Pinpoint the cell where the given text exists, returning its [x, y] midpoint coordinate. 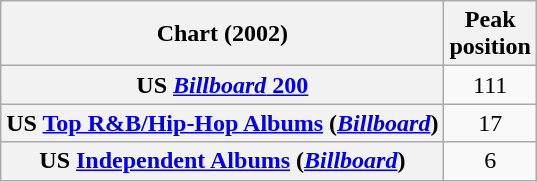
US Independent Albums (Billboard) [222, 161]
6 [490, 161]
111 [490, 85]
US Billboard 200 [222, 85]
Chart (2002) [222, 34]
Peak position [490, 34]
17 [490, 123]
US Top R&B/Hip-Hop Albums (Billboard) [222, 123]
